Detect which cell encompasses the target text, then output its [X, Y] center coordinate. 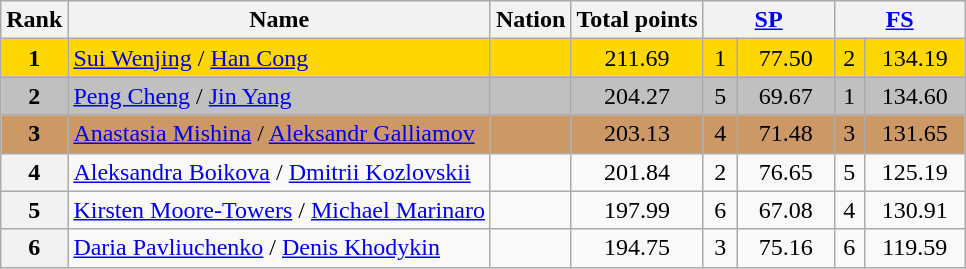
201.84 [637, 172]
Peng Cheng / Jin Yang [280, 96]
SP [768, 20]
75.16 [786, 248]
Aleksandra Boikova / Dmitrii Kozlovskii [280, 172]
119.59 [914, 248]
Daria Pavliuchenko / Denis Khodykin [280, 248]
Sui Wenjing / Han Cong [280, 58]
Rank [34, 20]
211.69 [637, 58]
204.27 [637, 96]
194.75 [637, 248]
134.60 [914, 96]
203.13 [637, 134]
131.65 [914, 134]
130.91 [914, 210]
Name [280, 20]
125.19 [914, 172]
Total points [637, 20]
Anastasia Mishina / Aleksandr Galliamov [280, 134]
76.65 [786, 172]
77.50 [786, 58]
69.67 [786, 96]
FS [900, 20]
71.48 [786, 134]
Kirsten Moore-Towers / Michael Marinaro [280, 210]
197.99 [637, 210]
67.08 [786, 210]
134.19 [914, 58]
Nation [530, 20]
